For the text-containing cell, return its midpoint in (x, y) coordinate format. 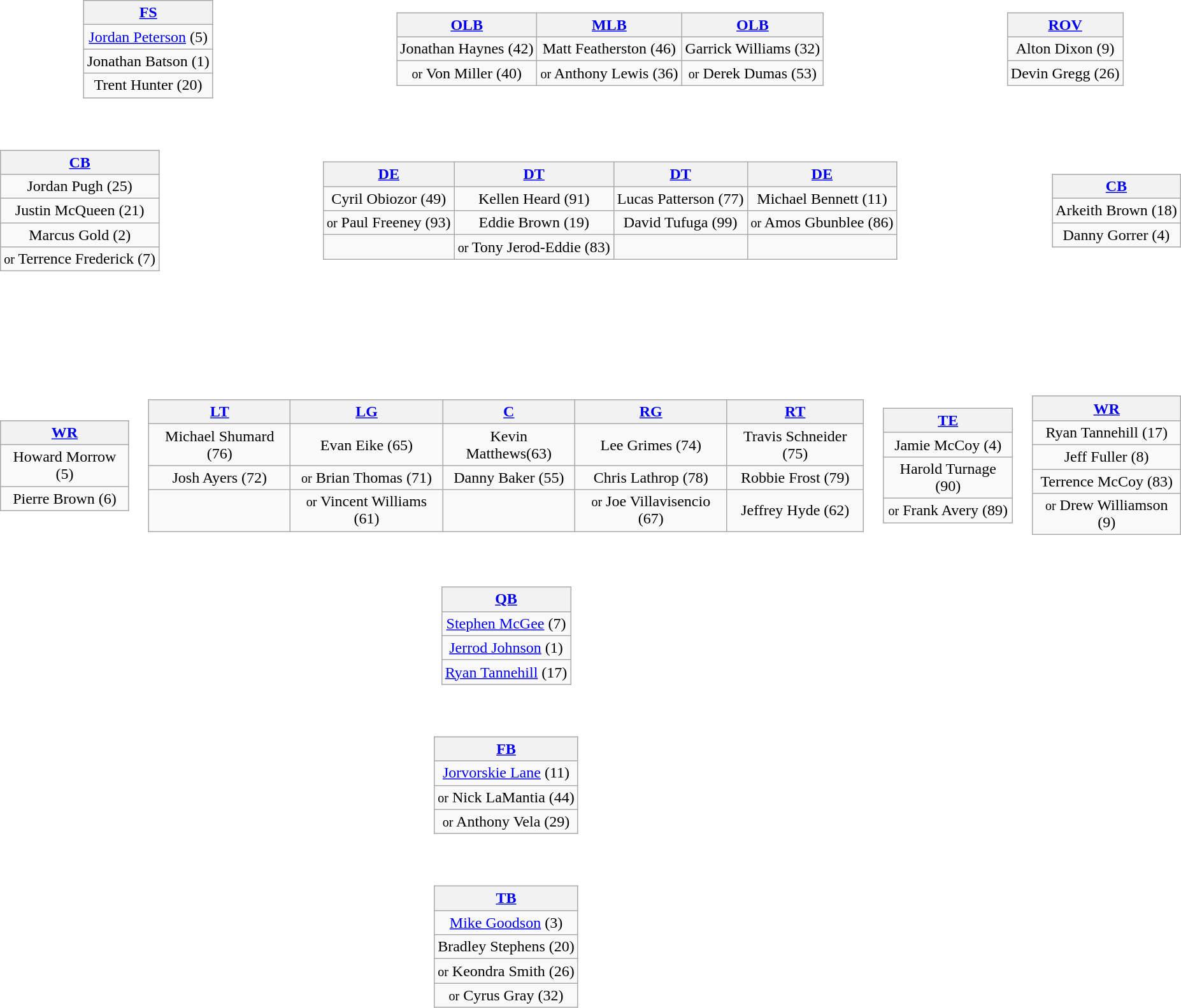
or Anthony Vela (29) (506, 821)
Justin McQueen (21) (80, 211)
or Amos Gbunblee (86) (822, 223)
Howard Morrow (5) (65, 465)
Bradley Stephens (20) (506, 947)
Robbie Frost (79) (795, 478)
QB (506, 599)
or Joe Villavisencio (67) (651, 511)
FS (148, 13)
ROV (1065, 25)
Trent Hunter (20) (148, 85)
Eddie Brown (19) (534, 223)
Evan Eike (65) (367, 444)
Garrick Williams (32) (753, 49)
Michael Shumard (76) (220, 444)
or Paul Freeney (93) (389, 223)
TE Jamie McCoy (4) Harold Turnage (90) or Frank Avery (89) (956, 457)
or Vincent Williams (61) (367, 511)
or Brian Thomas (71) (367, 478)
Cyril Obiozor (49) (389, 199)
or Derek Dumas (53) (753, 73)
Josh Ayers (72) (220, 478)
LG (367, 412)
Marcus Gold (2) (80, 235)
Arkeith Brown (18) (1117, 211)
Jordan Pugh (25) (80, 187)
Danny Gorrer (4) (1117, 235)
Jonathan Haynes (42) (467, 49)
Devin Gregg (26) (1065, 73)
Michael Bennett (11) (822, 199)
Kellen Heard (91) (534, 199)
or Terrence Frederick (7) (80, 259)
C (508, 412)
or Keondra Smith (26) (506, 971)
QB Stephen McGee (7) Jerrod Johnson (1) Ryan Tannehill (17) (513, 627)
Kevin Matthews(63) (508, 444)
TB (506, 898)
TE (948, 420)
Jerrod Johnson (1) (506, 648)
David Tufuga (99) (680, 223)
MLB (609, 25)
Harold Turnage (90) (948, 478)
Alton Dixon (9) (1065, 49)
Travis Schneider (75) (795, 444)
Mike Goodson (3) (506, 923)
RT (795, 412)
or Anthony Lewis (36) (609, 73)
or Drew Williamson (9) (1106, 515)
Lucas Patterson (77) (680, 199)
Danny Baker (55) (508, 478)
LT (220, 412)
or Cyrus Gray (32) (506, 995)
Jeff Fuller (8) (1106, 457)
Pierre Brown (6) (65, 499)
or Von Miller (40) (467, 73)
or Frank Avery (89) (948, 511)
FB (506, 749)
Jeffrey Hyde (62) (795, 511)
Jordan Peterson (5) (148, 37)
Chris Lathrop (78) (651, 478)
or Tony Jerod-Eddie (83) (534, 247)
Jorvorskie Lane (11) (506, 773)
Stephen McGee (7) (506, 623)
Terrence McCoy (83) (1106, 481)
Lee Grimes (74) (651, 444)
Matt Featherston (46) (609, 49)
Jamie McCoy (4) (948, 444)
Jonathan Batson (1) (148, 61)
RG (651, 412)
or Nick LaMantia (44) (506, 797)
FB Jorvorskie Lane (11) or Nick LaMantia (44) or Anthony Vela (29) (513, 777)
